Capture the cell that displays the provided text and extract its (x, y) central coordinate. 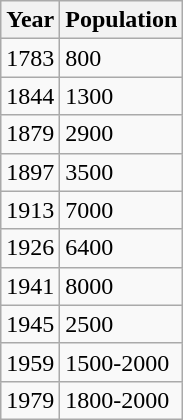
Year (30, 20)
Population (122, 20)
2900 (122, 134)
1945 (30, 324)
1941 (30, 286)
1844 (30, 96)
3500 (122, 172)
800 (122, 58)
1500-2000 (122, 362)
2500 (122, 324)
1300 (122, 96)
1979 (30, 400)
1879 (30, 134)
8000 (122, 286)
1800-2000 (122, 400)
1897 (30, 172)
1959 (30, 362)
6400 (122, 248)
1783 (30, 58)
1926 (30, 248)
7000 (122, 210)
1913 (30, 210)
